Find where the given text appears and provide that cell's center as (X, Y) coordinate. 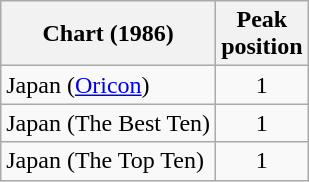
Peakposition (262, 34)
Japan (Oricon) (108, 85)
Japan (The Best Ten) (108, 123)
Chart (1986) (108, 34)
Japan (The Top Ten) (108, 161)
